Search for the cell housing the specified text and yield its [x, y] center coordinate. 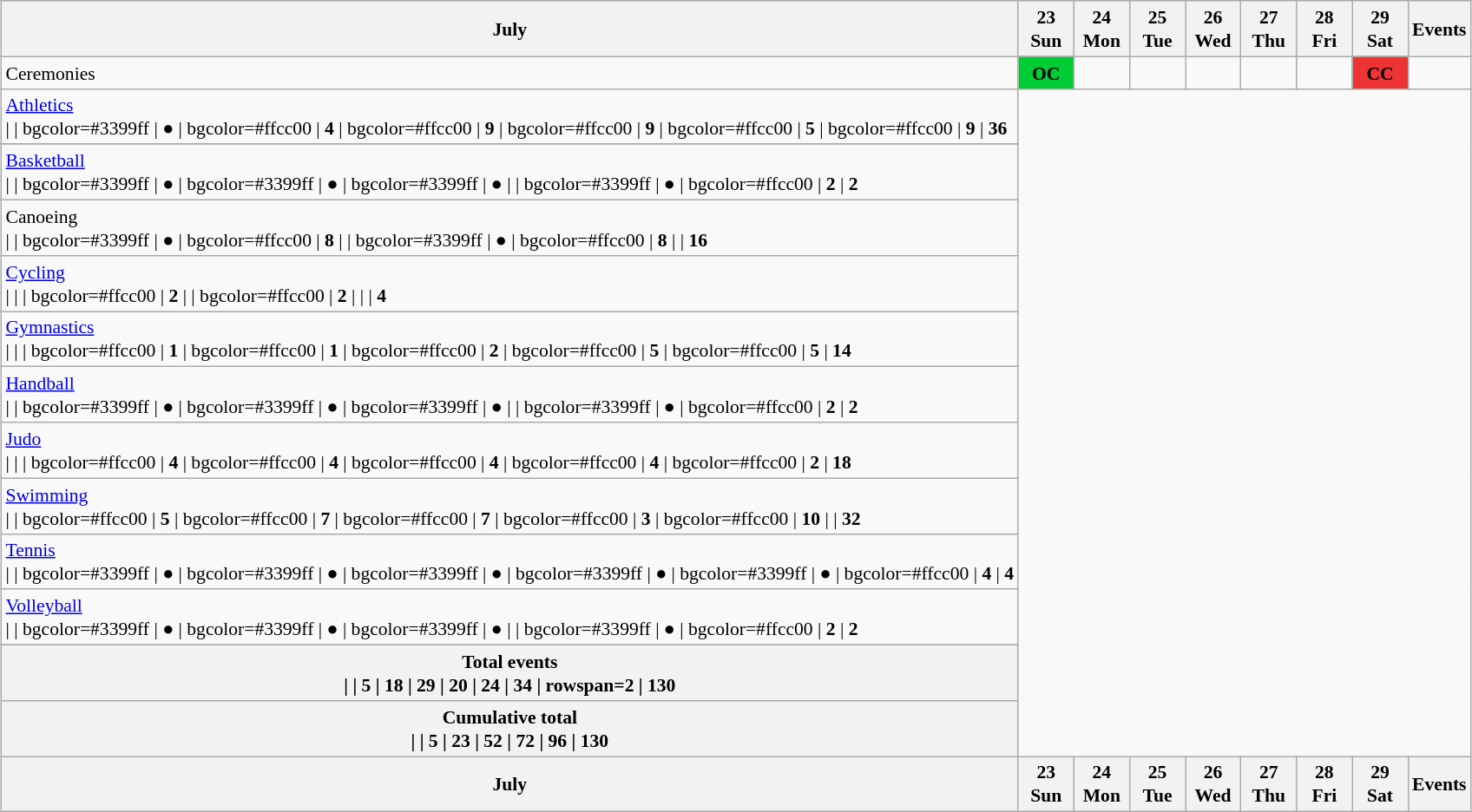
Canoeing | | bgcolor=#3399ff | ● | bgcolor=#ffcc00 | 8 | | bgcolor=#3399ff | ● | bgcolor=#ffcc00 | 8 | | 16 [509, 227]
Volleyball | | bgcolor=#3399ff | ● | bgcolor=#3399ff | ● | bgcolor=#3399ff | ● | | bgcolor=#3399ff | ● | bgcolor=#ffcc00 | 2 | 2 [509, 617]
Cycling | | | bgcolor=#ffcc00 | 2 | | bgcolor=#ffcc00 | 2 | | | 4 [509, 283]
Judo | | | bgcolor=#ffcc00 | 4 | bgcolor=#ffcc00 | 4 | bgcolor=#ffcc00 | 4 | bgcolor=#ffcc00 | 4 | bgcolor=#ffcc00 | 2 | 18 [509, 450]
Gymnastics | | | bgcolor=#ffcc00 | 1 | bgcolor=#ffcc00 | 1 | bgcolor=#ffcc00 | 2 | bgcolor=#ffcc00 | 5 | bgcolor=#ffcc00 | 5 | 14 [509, 338]
Ceremonies [509, 73]
Tennis | | bgcolor=#3399ff | ● | bgcolor=#3399ff | ● | bgcolor=#3399ff | ● | bgcolor=#3399ff | ● | bgcolor=#3399ff | ● | bgcolor=#ffcc00 | 4 | 4 [509, 561]
Basketball | | bgcolor=#3399ff | ● | bgcolor=#3399ff | ● | bgcolor=#3399ff | ● | | bgcolor=#3399ff | ● | bgcolor=#ffcc00 | 2 | 2 [509, 172]
Total events | | 5 | 18 | 29 | 20 | 24 | 34 | rowspan=2 | 130 [509, 672]
Athletics | | bgcolor=#3399ff | ● | bgcolor=#ffcc00 | 4 | bgcolor=#ffcc00 | 9 | bgcolor=#ffcc00 | 9 | bgcolor=#ffcc00 | 5 | bgcolor=#ffcc00 | 9 | 36 [509, 116]
CC [1380, 73]
OC [1046, 73]
Swimming | | bgcolor=#ffcc00 | 5 | bgcolor=#ffcc00 | 7 | bgcolor=#ffcc00 | 7 | bgcolor=#ffcc00 | 3 | bgcolor=#ffcc00 | 10 | | 32 [509, 506]
Handball | | bgcolor=#3399ff | ● | bgcolor=#3399ff | ● | bgcolor=#3399ff | ● | | bgcolor=#3399ff | ● | bgcolor=#ffcc00 | 2 | 2 [509, 395]
Cumulative total | | 5 | 23 | 52 | 72 | 96 | 130 [509, 728]
